Determine the (x, y) coordinate at the center of the cell enclosing the given text.  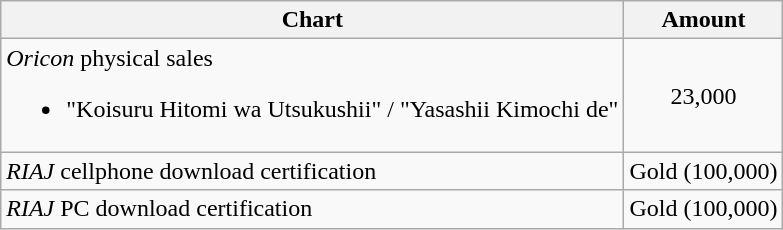
RIAJ cellphone download certification (312, 171)
23,000 (704, 96)
Oricon physical sales"Koisuru Hitomi wa Utsukushii" / "Yasashii Kimochi de" (312, 96)
Amount (704, 20)
RIAJ PC download certification (312, 209)
Chart (312, 20)
